Detect which cell encompasses the target text, then output its [x, y] center coordinate. 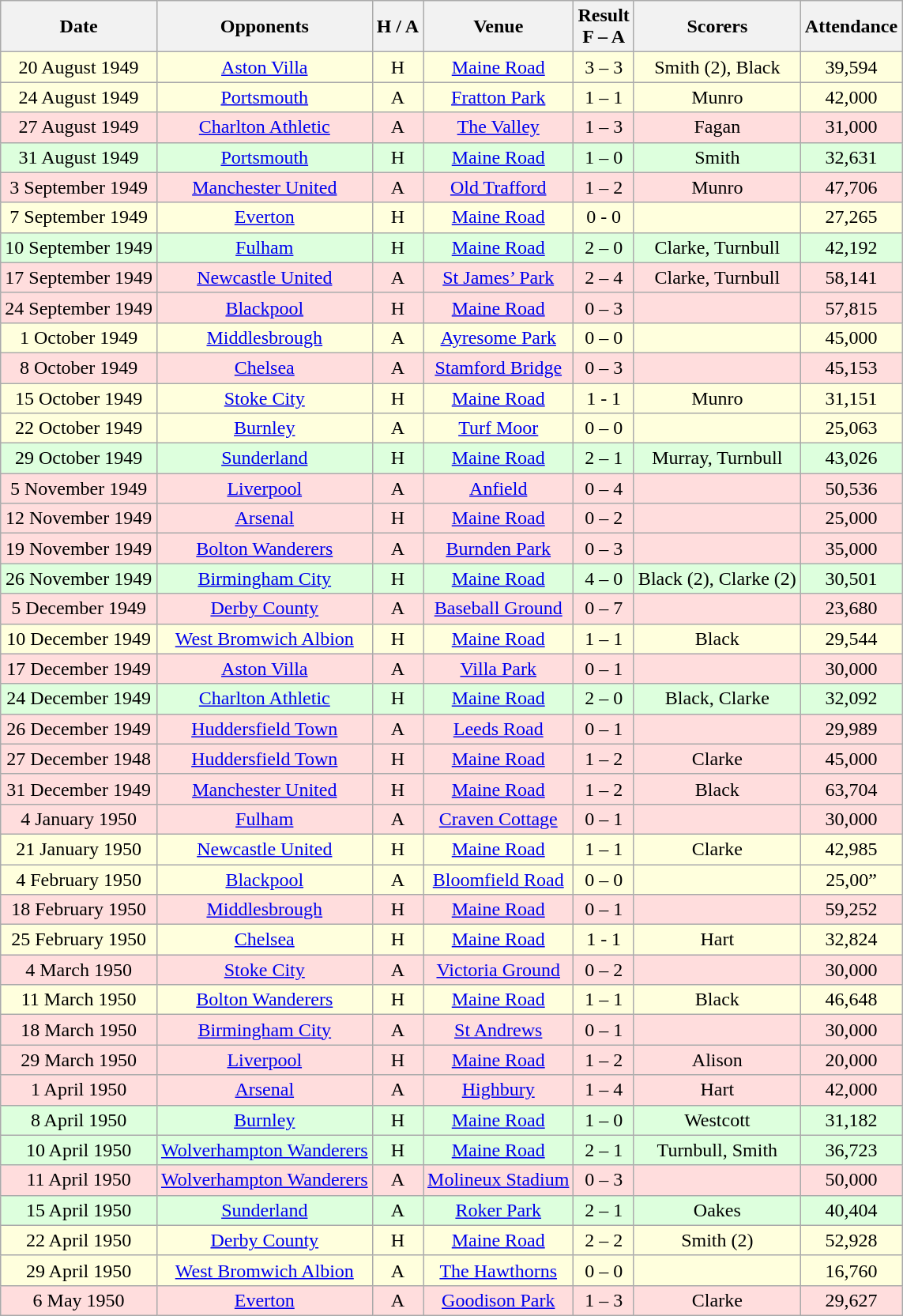
Opponents [264, 27]
0 - 0 [604, 217]
31 December 1949 [79, 789]
25,00” [851, 880]
7 September 1949 [79, 217]
31,151 [851, 398]
27 August 1949 [79, 127]
31 August 1949 [79, 157]
24 September 1949 [79, 307]
32,824 [851, 940]
29,627 [851, 1300]
3 September 1949 [79, 187]
40,404 [851, 1210]
Smith (2) [717, 1240]
4 February 1950 [79, 880]
Black, Clarke [717, 699]
Turf Moor [499, 428]
Fagan [717, 127]
0 – 4 [604, 488]
Leeds Road [499, 729]
21 January 1950 [79, 849]
Baseball Ground [499, 609]
22 April 1950 [79, 1240]
Victoria Ground [499, 970]
31,000 [851, 127]
Smith [717, 157]
39,594 [851, 67]
Old Trafford [499, 187]
15 October 1949 [79, 398]
6 May 1950 [79, 1300]
27,265 [851, 217]
18 February 1950 [79, 910]
Villa Park [499, 669]
Stamford Bridge [499, 368]
Burnden Park [499, 549]
42,192 [851, 247]
26 December 1949 [79, 729]
50,000 [851, 1180]
59,252 [851, 910]
17 September 1949 [79, 277]
10 December 1949 [79, 639]
31,182 [851, 1120]
50,536 [851, 488]
58,141 [851, 277]
Date [79, 27]
25 February 1950 [79, 940]
Anfield [499, 488]
Venue [499, 27]
Ayresome Park [499, 337]
The Valley [499, 127]
20 August 1949 [79, 67]
St Andrews [499, 1030]
30,501 [851, 579]
2 – 4 [604, 277]
Craven Cottage [499, 819]
Turnbull, Smith [717, 1150]
24 December 1949 [79, 699]
42,985 [851, 849]
4 January 1950 [79, 819]
29 April 1950 [79, 1270]
32,631 [851, 157]
Black (2), Clarke (2) [717, 579]
Roker Park [499, 1210]
32,092 [851, 699]
45,153 [851, 368]
26 November 1949 [79, 579]
Alison [717, 1060]
Murray, Turnbull [717, 458]
18 March 1950 [79, 1030]
1 April 1950 [79, 1090]
25,000 [851, 518]
10 September 1949 [79, 247]
8 October 1949 [79, 368]
29,989 [851, 729]
The Hawthorns [499, 1270]
St James’ Park [499, 277]
5 November 1949 [79, 488]
20,000 [851, 1060]
43,026 [851, 458]
Attendance [851, 27]
15 April 1950 [79, 1210]
57,815 [851, 307]
5 December 1949 [79, 609]
4 March 1950 [79, 970]
35,000 [851, 549]
29 March 1950 [79, 1060]
16,760 [851, 1270]
3 – 3 [604, 67]
1 October 1949 [79, 337]
Oakes [717, 1210]
1 – 4 [604, 1090]
25,063 [851, 428]
10 April 1950 [79, 1150]
63,704 [851, 789]
Westcott [717, 1120]
Smith (2), Black [717, 67]
8 April 1950 [79, 1120]
4 – 0 [604, 579]
11 April 1950 [79, 1180]
Fratton Park [499, 97]
47,706 [851, 187]
Scorers [717, 27]
19 November 1949 [79, 549]
11 March 1950 [79, 1000]
36,723 [851, 1150]
46,648 [851, 1000]
27 December 1948 [79, 759]
Highbury [499, 1090]
23,680 [851, 609]
29 October 1949 [79, 458]
0 – 7 [604, 609]
H / A [397, 27]
Goodison Park [499, 1300]
52,928 [851, 1240]
2 – 2 [604, 1240]
29,544 [851, 639]
Bloomfield Road [499, 880]
ResultF – A [604, 27]
22 October 1949 [79, 428]
17 December 1949 [79, 669]
12 November 1949 [79, 518]
24 August 1949 [79, 97]
Molineux Stadium [499, 1180]
